Return (X, Y) of the center of cell containing provided text 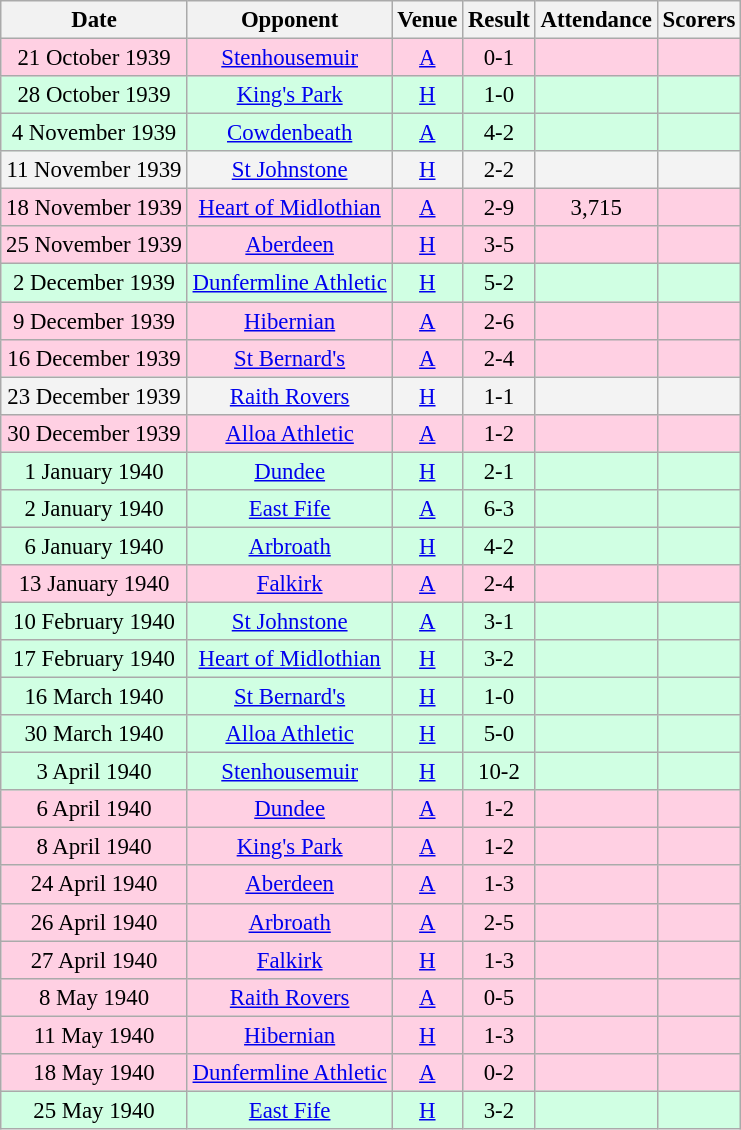
6 April 1940 (94, 809)
25 November 1939 (94, 245)
17 February 1940 (94, 659)
2-2 (500, 170)
10 February 1940 (94, 621)
2 December 1939 (94, 283)
5-0 (500, 734)
0-5 (500, 997)
2-9 (500, 208)
28 October 1939 (94, 95)
9 December 1939 (94, 321)
3-5 (500, 245)
0-2 (500, 1073)
13 January 1940 (94, 584)
Opponent (290, 20)
6-3 (500, 509)
Date (94, 20)
16 December 1939 (94, 358)
0-1 (500, 58)
18 November 1939 (94, 208)
24 April 1940 (94, 885)
30 December 1939 (94, 433)
26 April 1940 (94, 922)
3 April 1940 (94, 772)
Result (500, 20)
3,715 (596, 208)
Scorers (699, 20)
1 January 1940 (94, 471)
Attendance (596, 20)
21 October 1939 (94, 58)
2-6 (500, 321)
2 January 1940 (94, 509)
11 November 1939 (94, 170)
2-5 (500, 922)
23 December 1939 (94, 396)
8 May 1940 (94, 997)
8 April 1940 (94, 847)
5-2 (500, 283)
25 May 1940 (94, 1110)
4 November 1939 (94, 133)
18 May 1940 (94, 1073)
11 May 1940 (94, 1035)
3-1 (500, 621)
2-1 (500, 471)
10-2 (500, 772)
27 April 1940 (94, 960)
Cowdenbeath (290, 133)
Venue (428, 20)
6 January 1940 (94, 546)
1-1 (500, 396)
16 March 1940 (94, 697)
30 March 1940 (94, 734)
